Return [x, y] of the center of cell containing provided text 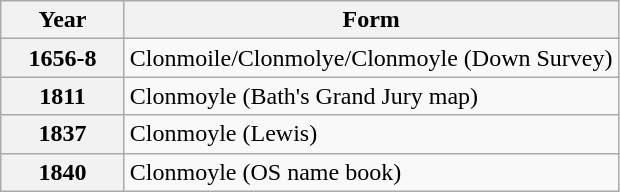
Clonmoile/Clonmolye/Clonmoyle (Down Survey) [371, 58]
Clonmoyle (Lewis) [371, 134]
1811 [63, 96]
1656-8 [63, 58]
Clonmoyle (OS name book) [371, 172]
Form [371, 20]
Year [63, 20]
Clonmoyle (Bath's Grand Jury map) [371, 96]
1840 [63, 172]
1837 [63, 134]
